Locate the cell with the specified text and output its (x, y) center coordinate. 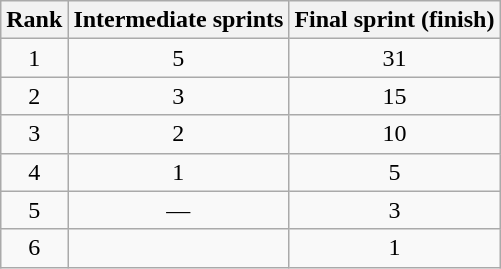
Intermediate sprints (178, 20)
31 (394, 58)
6 (34, 248)
— (178, 210)
4 (34, 172)
15 (394, 96)
10 (394, 134)
Final sprint (finish) (394, 20)
Rank (34, 20)
